Extract the [x, y] coordinate from the center of the cell holding the provided text.  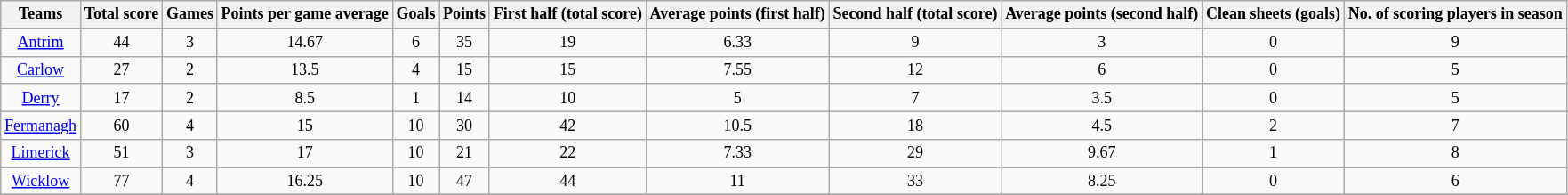
4.5 [1102, 125]
10.5 [737, 125]
77 [121, 182]
18 [915, 125]
Games [190, 14]
60 [121, 125]
7.55 [737, 69]
8.5 [304, 98]
27 [121, 69]
12 [915, 69]
19 [567, 43]
No. of scoring players in season [1455, 14]
Average points (second half) [1102, 14]
Wicklow [41, 182]
14 [464, 98]
Clean sheets (goals) [1274, 14]
51 [121, 153]
33 [915, 182]
First half (total score) [567, 14]
14.67 [304, 43]
35 [464, 43]
Limerick [41, 153]
42 [567, 125]
47 [464, 182]
Points per game average [304, 14]
9.67 [1102, 153]
Total score [121, 14]
8.25 [1102, 182]
Fermanagh [41, 125]
Second half (total score) [915, 14]
30 [464, 125]
3.5 [1102, 98]
7.33 [737, 153]
6.33 [737, 43]
Derry [41, 98]
8 [1455, 153]
Teams [41, 14]
16.25 [304, 182]
21 [464, 153]
13.5 [304, 69]
Carlow [41, 69]
11 [737, 182]
Average points (first half) [737, 14]
Antrim [41, 43]
Points [464, 14]
Goals [416, 14]
22 [567, 153]
29 [915, 153]
